Search for the cell housing the specified text and yield its [x, y] center coordinate. 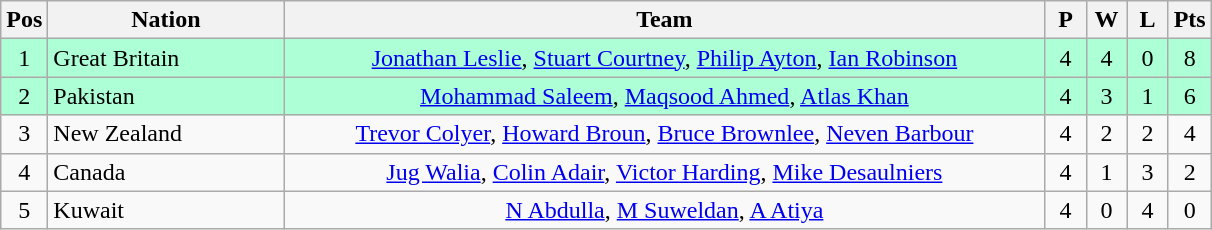
N Abdulla, M Suweldan, A Atiya [664, 210]
L [1148, 20]
Nation [166, 20]
Canada [166, 172]
New Zealand [166, 134]
Jug Walia, Colin Adair, Victor Harding, Mike Desaulniers [664, 172]
Mohammad Saleem, Maqsood Ahmed, Atlas Khan [664, 96]
8 [1190, 58]
5 [24, 210]
Pts [1190, 20]
Jonathan Leslie, Stuart Courtney, Philip Ayton, Ian Robinson [664, 58]
P [1066, 20]
Team [664, 20]
Pos [24, 20]
Trevor Colyer, Howard Broun, Bruce Brownlee, Neven Barbour [664, 134]
6 [1190, 96]
Great Britain [166, 58]
Kuwait [166, 210]
Pakistan [166, 96]
W [1106, 20]
